Capture the cell that displays the provided text and extract its [x, y] central coordinate. 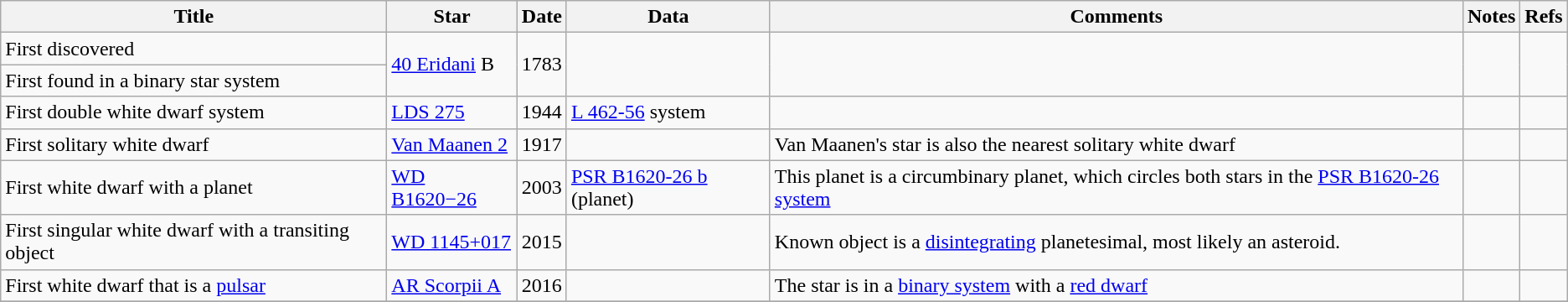
1783 [541, 65]
LDS 275 [452, 112]
Comments [1116, 17]
WD B1620−26 [452, 188]
AR Scorpii A [452, 285]
2016 [541, 285]
WD 1145+017 [452, 242]
Title [194, 17]
PSR B1620-26 b (planet) [668, 188]
Notes [1491, 17]
First discovered [194, 49]
The star is in a binary system with a red dwarf [1116, 285]
Date [541, 17]
Van Maanen's star is also the nearest solitary white dwarf [1116, 144]
Refs [1544, 17]
2015 [541, 242]
1917 [541, 144]
First found in a binary star system [194, 81]
First solitary white dwarf [194, 144]
L 462-56 system [668, 112]
2003 [541, 188]
First double white dwarf system [194, 112]
Known object is a disintegrating planetesimal, most likely an asteroid. [1116, 242]
Van Maanen 2 [452, 144]
This planet is a circumbinary planet, which circles both stars in the PSR B1620-26 system [1116, 188]
First white dwarf that is a pulsar [194, 285]
Data [668, 17]
1944 [541, 112]
First white dwarf with a planet [194, 188]
First singular white dwarf with a transiting object [194, 242]
Star [452, 17]
40 Eridani B [452, 65]
